Search for the cell housing the specified text and yield its [x, y] center coordinate. 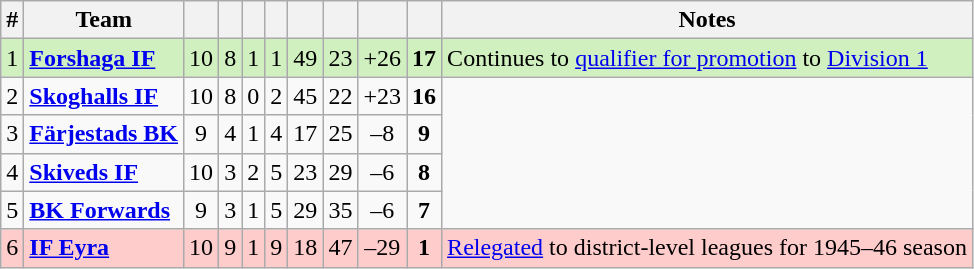
BK Forwards [104, 210]
–29 [382, 248]
# [12, 20]
7 [424, 210]
–8 [382, 134]
Notes [708, 20]
Forshaga IF [104, 58]
35 [340, 210]
6 [12, 248]
45 [306, 96]
49 [306, 58]
+23 [382, 96]
16 [424, 96]
0 [254, 96]
+26 [382, 58]
IF Eyra [104, 248]
22 [340, 96]
Skiveds IF [104, 172]
Relegated to district-level leagues for 1945–46 season [708, 248]
Continues to qualifier for promotion to Division 1 [708, 58]
47 [340, 248]
Team [104, 20]
Färjestads BK [104, 134]
Skoghalls IF [104, 96]
25 [340, 134]
18 [306, 248]
